From the cell containing the given text, extract its center point as (X, Y) coordinate. 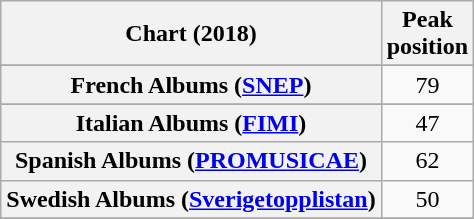
Spanish Albums (PROMUSICAE) (191, 161)
Swedish Albums (Sverigetopplistan) (191, 199)
Peak position (427, 34)
Chart (2018) (191, 34)
79 (427, 85)
Italian Albums (FIMI) (191, 123)
50 (427, 199)
47 (427, 123)
62 (427, 161)
French Albums (SNEP) (191, 85)
